Return the [X, Y] coordinate for the center point of the cell that contains the specified text.  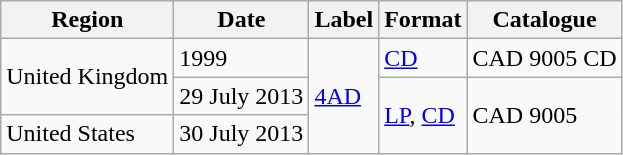
CAD 9005 [544, 115]
Format [423, 20]
United States [88, 134]
Region [88, 20]
Catalogue [544, 20]
1999 [242, 58]
LP, CD [423, 115]
4AD [344, 96]
CD [423, 58]
30 July 2013 [242, 134]
CAD 9005 CD [544, 58]
United Kingdom [88, 77]
29 July 2013 [242, 96]
Date [242, 20]
Label [344, 20]
